Locate the cell with the specified text and output its (X, Y) center coordinate. 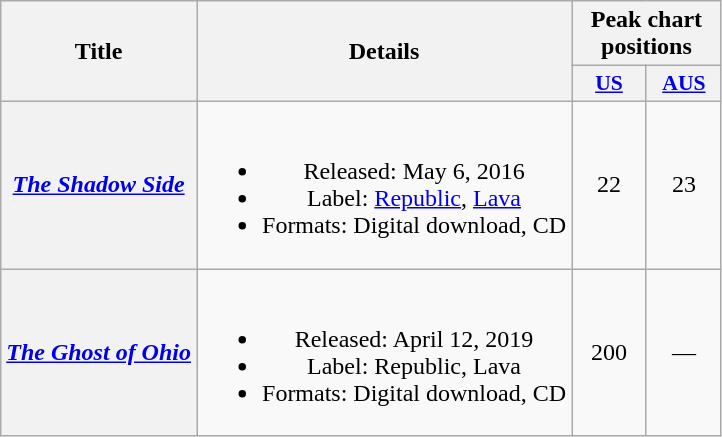
AUS (684, 84)
Title (99, 52)
Released: May 6, 2016Label: Republic, LavaFormats: Digital download, CD (384, 184)
The Shadow Side (99, 184)
22 (610, 184)
Released: April 12, 2019Label: Republic, LavaFormats: Digital download, CD (384, 352)
The Ghost of Ohio (99, 352)
200 (610, 352)
— (684, 352)
Peak chart positions (647, 34)
Details (384, 52)
US (610, 84)
23 (684, 184)
